Identify which cell holds the provided text, then report its [x, y] central coordinate. 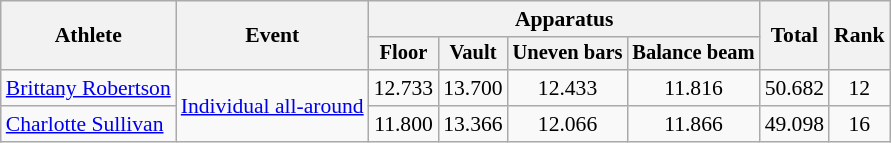
Uneven bars [568, 54]
11.866 [693, 124]
Total [794, 36]
Event [272, 36]
13.366 [472, 124]
11.800 [404, 124]
Apparatus [564, 19]
Brittany Robertson [88, 88]
13.700 [472, 88]
Charlotte Sullivan [88, 124]
50.682 [794, 88]
12 [860, 88]
11.816 [693, 88]
12.733 [404, 88]
Individual all-around [272, 106]
12.066 [568, 124]
Athlete [88, 36]
Balance beam [693, 54]
12.433 [568, 88]
Rank [860, 36]
16 [860, 124]
Floor [404, 54]
Vault [472, 54]
49.098 [794, 124]
